Return (X, Y) of the center of cell containing provided text 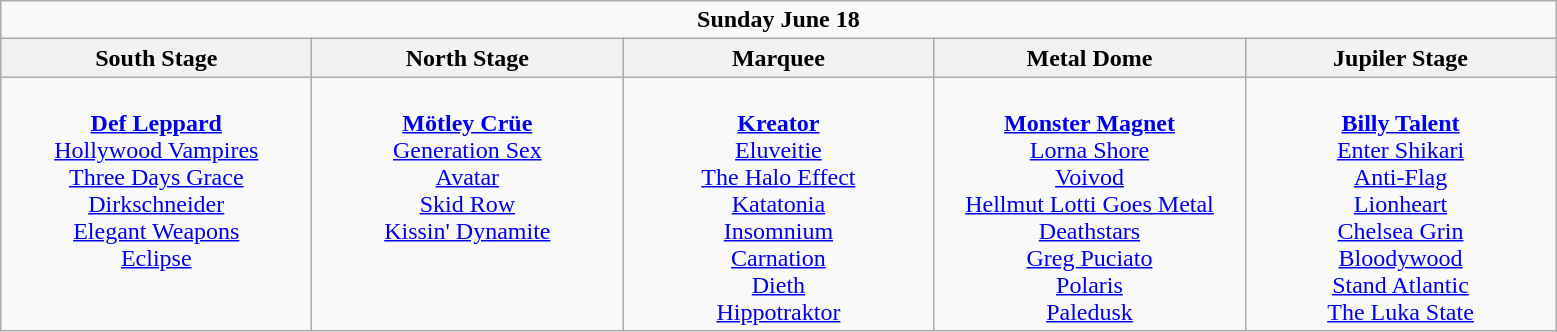
Kreator Eluveitie The Halo Effect Katatonia Insomnium Carnation Dieth Hippotraktor (778, 204)
Monster Magnet Lorna Shore Voivod Hellmut Lotti Goes Metal Deathstars Greg Puciato Polaris Paledusk (1090, 204)
South Stage (156, 58)
Billy Talent Enter Shikari Anti-Flag Lionheart Chelsea Grin Bloodywood Stand Atlantic The Luka State (1400, 204)
Jupiler Stage (1400, 58)
Sunday June 18 (778, 20)
Marquee (778, 58)
Mötley Crüe Generation Sex Avatar Skid Row Kissin' Dynamite (468, 204)
North Stage (468, 58)
Metal Dome (1090, 58)
Def Leppard Hollywood Vampires Three Days Grace Dirkschneider Elegant Weapons Eclipse (156, 204)
